Capture the cell that displays the provided text and extract its (X, Y) central coordinate. 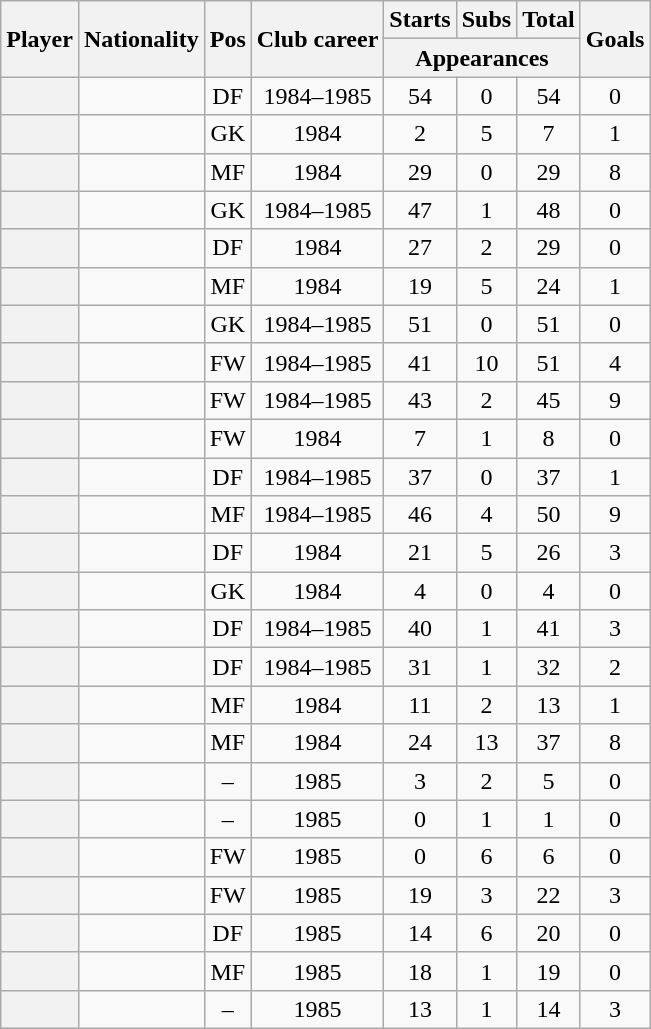
22 (549, 895)
Subs (486, 20)
Player (40, 39)
27 (420, 248)
47 (420, 210)
Goals (615, 39)
Pos (228, 39)
Appearances (482, 58)
18 (420, 971)
26 (549, 553)
11 (420, 705)
48 (549, 210)
45 (549, 400)
Nationality (141, 39)
Club career (318, 39)
21 (420, 553)
40 (420, 629)
32 (549, 667)
31 (420, 667)
43 (420, 400)
Starts (420, 20)
46 (420, 515)
10 (486, 362)
Total (549, 20)
50 (549, 515)
20 (549, 933)
